Provide the (X, Y) coordinate of the cell's center where the given text is located.  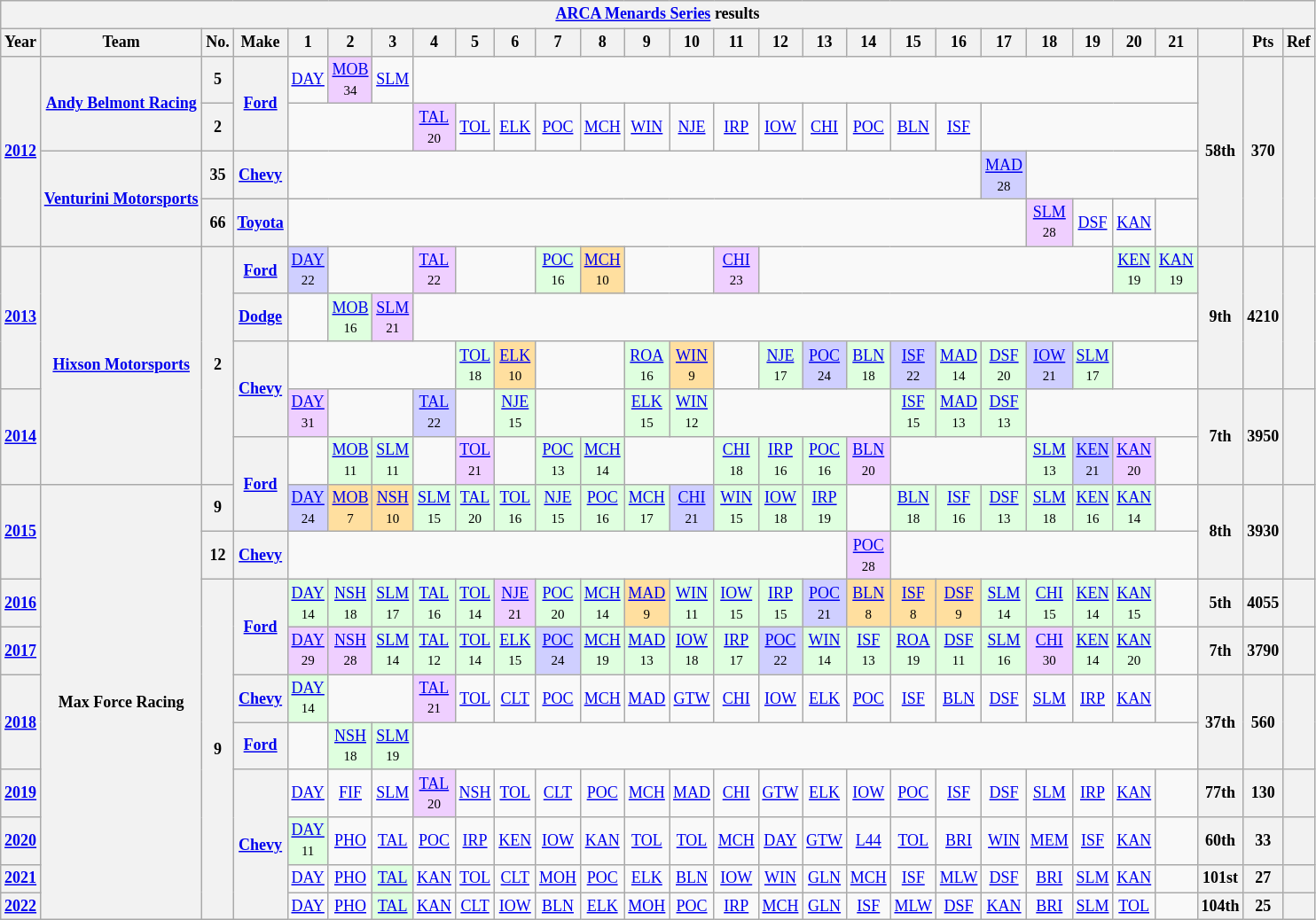
NJE21 (515, 603)
KAN14 (1134, 508)
2020 (21, 841)
NSH28 (350, 651)
Hixson Motorsports (121, 365)
SLM18 (1049, 508)
CHI21 (692, 508)
19 (1093, 43)
WIN9 (692, 365)
2013 (21, 317)
TAL12 (435, 651)
35 (218, 175)
MEM (1049, 841)
3950 (1263, 436)
No. (218, 43)
DAY11 (308, 841)
CHI30 (1049, 651)
MCH17 (647, 508)
DSF20 (1004, 365)
10 (692, 43)
TOL16 (515, 508)
4 (435, 43)
Pts (1263, 43)
7 (559, 43)
Ref (1299, 43)
37th (1220, 721)
ROA19 (913, 651)
9th (1220, 317)
SLM19 (393, 745)
25 (1263, 906)
IRP17 (736, 651)
DAY22 (308, 270)
KEN (515, 841)
2016 (21, 603)
NSH (475, 793)
MOB16 (350, 317)
NSH10 (393, 508)
77th (1220, 793)
2022 (21, 906)
4055 (1263, 603)
2014 (21, 436)
CHI23 (736, 270)
KEN16 (1093, 508)
2021 (21, 879)
130 (1263, 793)
560 (1263, 721)
BLN20 (868, 460)
13 (825, 43)
NJE17 (780, 365)
TOL21 (475, 460)
POC22 (780, 651)
104th (1220, 906)
Team (121, 43)
CHI15 (1049, 603)
14 (868, 43)
IOW21 (1049, 365)
Max Force Racing (121, 702)
MCH19 (602, 651)
6 (515, 43)
L44 (868, 841)
KAN19 (1177, 270)
2012 (21, 151)
MAD28 (1004, 175)
60th (1220, 841)
ISF22 (913, 365)
ELK10 (515, 365)
18 (1049, 43)
IRP15 (780, 603)
3790 (1263, 651)
ISF15 (913, 413)
CHI18 (736, 460)
15 (913, 43)
BLN8 (868, 603)
Year (21, 43)
ISF8 (913, 603)
ROA16 (647, 365)
33 (1263, 841)
3930 (1263, 532)
POC28 (868, 556)
20 (1134, 43)
IRP16 (780, 460)
IOW15 (736, 603)
370 (1263, 151)
ARCA Menards Series results (658, 14)
5th (1220, 603)
DSF11 (958, 651)
ISF16 (958, 508)
FIF (350, 793)
MOB7 (350, 508)
Toyota (261, 222)
SLM28 (1049, 222)
2015 (21, 532)
MAD14 (958, 365)
58th (1220, 151)
POC13 (559, 460)
Andy Belmont Racing (121, 103)
ISF13 (868, 651)
MOB11 (350, 460)
KEN21 (1093, 460)
WIN11 (692, 603)
4210 (1263, 317)
SLM11 (393, 460)
TAL21 (435, 698)
Venturini Motorsports (121, 199)
DAY29 (308, 651)
21 (1177, 43)
MCH10 (602, 270)
Make (261, 43)
POC20 (559, 603)
11 (736, 43)
16 (958, 43)
IRP19 (825, 508)
2017 (21, 651)
NJE (692, 128)
SLM16 (1004, 651)
WIN12 (692, 413)
MAD9 (647, 603)
66 (218, 222)
3 (393, 43)
27 (1263, 879)
KAN15 (1134, 603)
SLM15 (435, 508)
1 (308, 43)
TAL16 (435, 603)
2018 (21, 721)
8th (1220, 532)
KEN19 (1134, 270)
DAY24 (308, 508)
2019 (21, 793)
WIN14 (825, 651)
DSF9 (958, 603)
DAY31 (308, 413)
SLM13 (1049, 460)
Dodge (261, 317)
8 (602, 43)
WIN15 (736, 508)
101st (1220, 879)
SLM21 (393, 317)
17 (1004, 43)
TOL18 (475, 365)
MOB34 (350, 80)
POC21 (825, 603)
